Locate the cell with the specified text and output its (x, y) center coordinate. 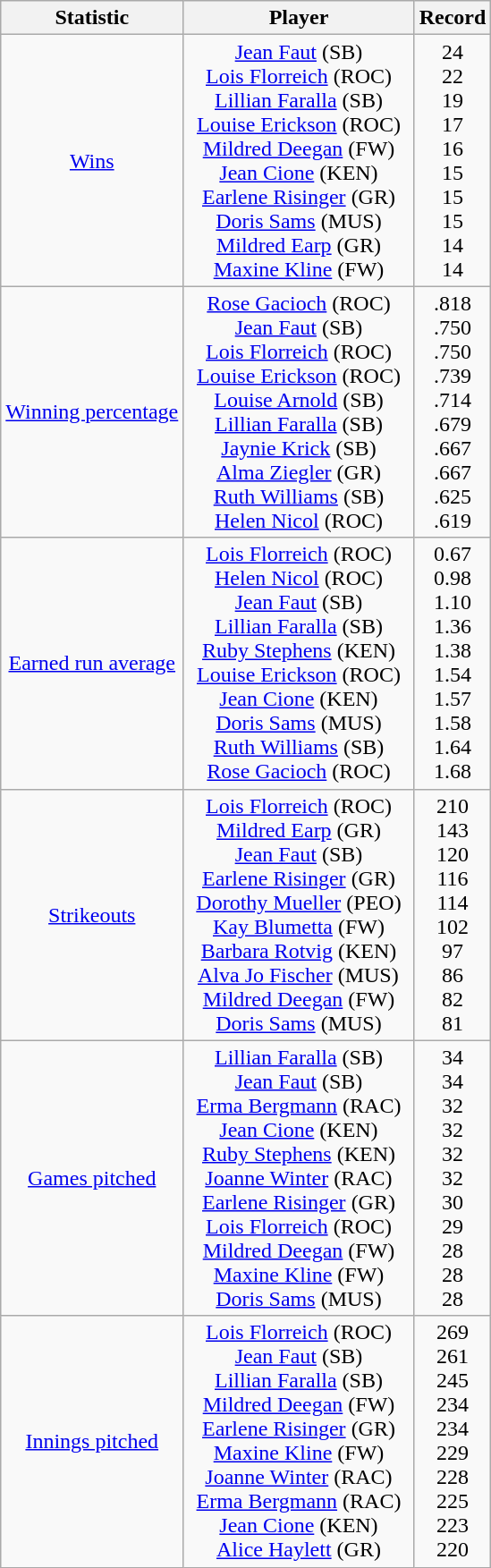
Statistic (92, 18)
269 261 245 234 234 229 228 225 223 220 (453, 1442)
.818 .750 .750 .739 .714 .679 .667 .667 .625 .619 (453, 411)
210 143 120 116 114 102 97 86 82 81 (453, 914)
Games pitched (92, 1178)
24 22 19 17 16 15 15 15 14 14 (453, 161)
Earned run average (92, 664)
Winning percentage (92, 411)
Record (453, 18)
Strikeouts (92, 914)
0.67 0.98 1.10 1.36 1.38 1.54 1.57 1.58 1.64 1.68 (453, 664)
34 34 32 32 32 32 30 29 28 28 28 (453, 1178)
Wins (92, 161)
Player (299, 18)
Innings pitched (92, 1442)
